Find where the given text appears and provide that cell's center as (X, Y) coordinate. 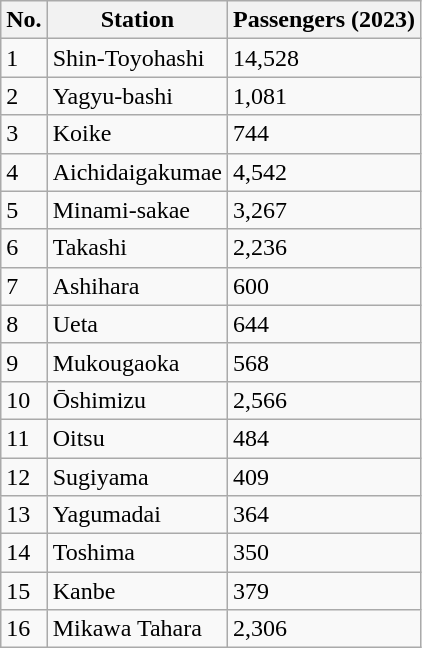
1,081 (324, 96)
409 (324, 477)
Minami-sakae (137, 210)
600 (324, 286)
568 (324, 362)
3,267 (324, 210)
2,566 (324, 400)
14,528 (324, 58)
Ueta (137, 324)
Ōshimizu (137, 400)
644 (324, 324)
12 (24, 477)
6 (24, 248)
Yagyu-bashi (137, 96)
No. (24, 20)
11 (24, 438)
16 (24, 629)
3 (24, 134)
1 (24, 58)
4 (24, 172)
744 (324, 134)
Takashi (137, 248)
9 (24, 362)
Passengers (2023) (324, 20)
13 (24, 515)
Mukougaoka (137, 362)
15 (24, 591)
5 (24, 210)
4,542 (324, 172)
Oitsu (137, 438)
Ashihara (137, 286)
14 (24, 553)
8 (24, 324)
Koike (137, 134)
Aichidaigakumae (137, 172)
379 (324, 591)
10 (24, 400)
7 (24, 286)
Sugiyama (137, 477)
364 (324, 515)
Kanbe (137, 591)
Mikawa Tahara (137, 629)
350 (324, 553)
Toshima (137, 553)
2,306 (324, 629)
2 (24, 96)
Shin-Toyohashi (137, 58)
Station (137, 20)
484 (324, 438)
2,236 (324, 248)
Yagumadai (137, 515)
